Identify which cell holds the provided text, then report its [x, y] central coordinate. 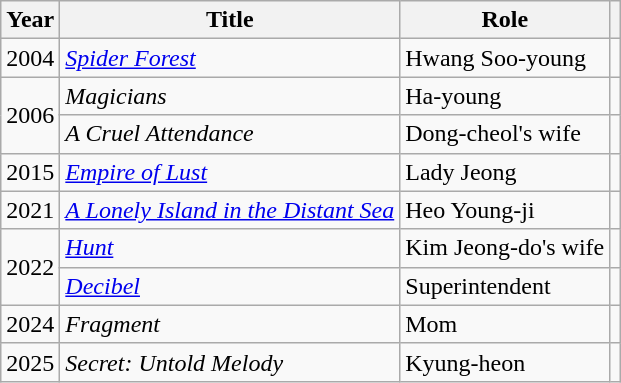
Kyung-heon [505, 362]
2004 [30, 58]
Mom [505, 324]
2024 [30, 324]
Title [230, 20]
A Lonely Island in the Distant Sea [230, 210]
Hwang Soo-young [505, 58]
2006 [30, 115]
Hunt [230, 248]
Role [505, 20]
Spider Forest [230, 58]
Secret: Untold Melody [230, 362]
A Cruel Attendance [230, 134]
Ha-young [505, 96]
Magicians [230, 96]
Heo Young-ji [505, 210]
Empire of Lust [230, 172]
Fragment [230, 324]
2015 [30, 172]
2022 [30, 267]
2025 [30, 362]
Superintendent [505, 286]
2021 [30, 210]
Dong-cheol's wife [505, 134]
Lady Jeong [505, 172]
Year [30, 20]
Kim Jeong-do's wife [505, 248]
Decibel [230, 286]
